Find where the given text appears and provide that cell's center as (X, Y) coordinate. 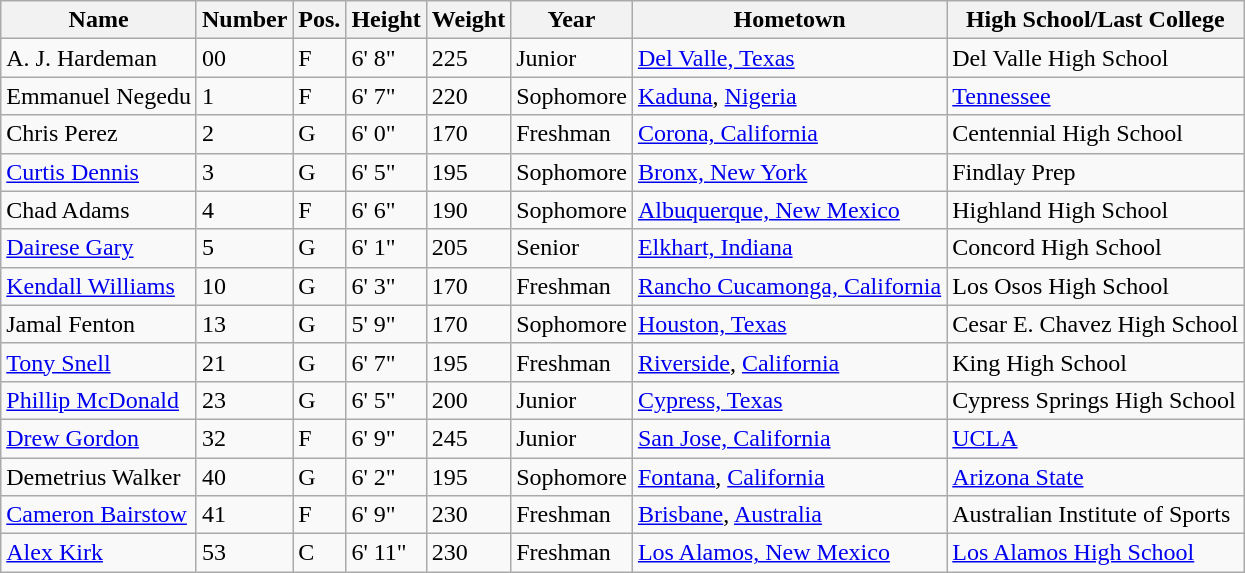
190 (468, 210)
Year (572, 20)
Centennial High School (1096, 134)
4 (244, 210)
Australian Institute of Sports (1096, 515)
Brisbane, Australia (789, 515)
Albuquerque, New Mexico (789, 210)
Highland High School (1096, 210)
High School/Last College (1096, 20)
Demetrius Walker (99, 477)
23 (244, 400)
UCLA (1096, 438)
Concord High School (1096, 248)
C (320, 553)
225 (468, 58)
Tennessee (1096, 96)
6' 1" (386, 248)
Findlay Prep (1096, 172)
Number (244, 20)
Cypress Springs High School (1096, 400)
Cesar E. Chavez High School (1096, 324)
Pos. (320, 20)
Hometown (789, 20)
40 (244, 477)
Jamal Fenton (99, 324)
5 (244, 248)
A. J. Hardeman (99, 58)
220 (468, 96)
21 (244, 362)
Weight (468, 20)
Del Valle, Texas (789, 58)
6' 8" (386, 58)
53 (244, 553)
41 (244, 515)
2 (244, 134)
Bronx, New York (789, 172)
Fontana, California (789, 477)
Corona, California (789, 134)
6' 2" (386, 477)
13 (244, 324)
205 (468, 248)
245 (468, 438)
Name (99, 20)
Chris Perez (99, 134)
Cameron Bairstow (99, 515)
Tony Snell (99, 362)
Cypress, Texas (789, 400)
6' 0" (386, 134)
Los Alamos High School (1096, 553)
1 (244, 96)
00 (244, 58)
Arizona State (1096, 477)
Emmanuel Negedu (99, 96)
6' 11" (386, 553)
Los Alamos, New Mexico (789, 553)
Kendall Williams (99, 286)
32 (244, 438)
Rancho Cucamonga, California (789, 286)
San Jose, California (789, 438)
Senior (572, 248)
Dairese Gary (99, 248)
Height (386, 20)
Phillip McDonald (99, 400)
200 (468, 400)
Los Osos High School (1096, 286)
5' 9" (386, 324)
6' 6" (386, 210)
Elkhart, Indiana (789, 248)
Chad Adams (99, 210)
Alex Kirk (99, 553)
3 (244, 172)
Drew Gordon (99, 438)
Del Valle High School (1096, 58)
6' 3" (386, 286)
Kaduna, Nigeria (789, 96)
Curtis Dennis (99, 172)
10 (244, 286)
Riverside, California (789, 362)
King High School (1096, 362)
Houston, Texas (789, 324)
